Provide the (X, Y) coordinate of the cell's center where the given text is located.  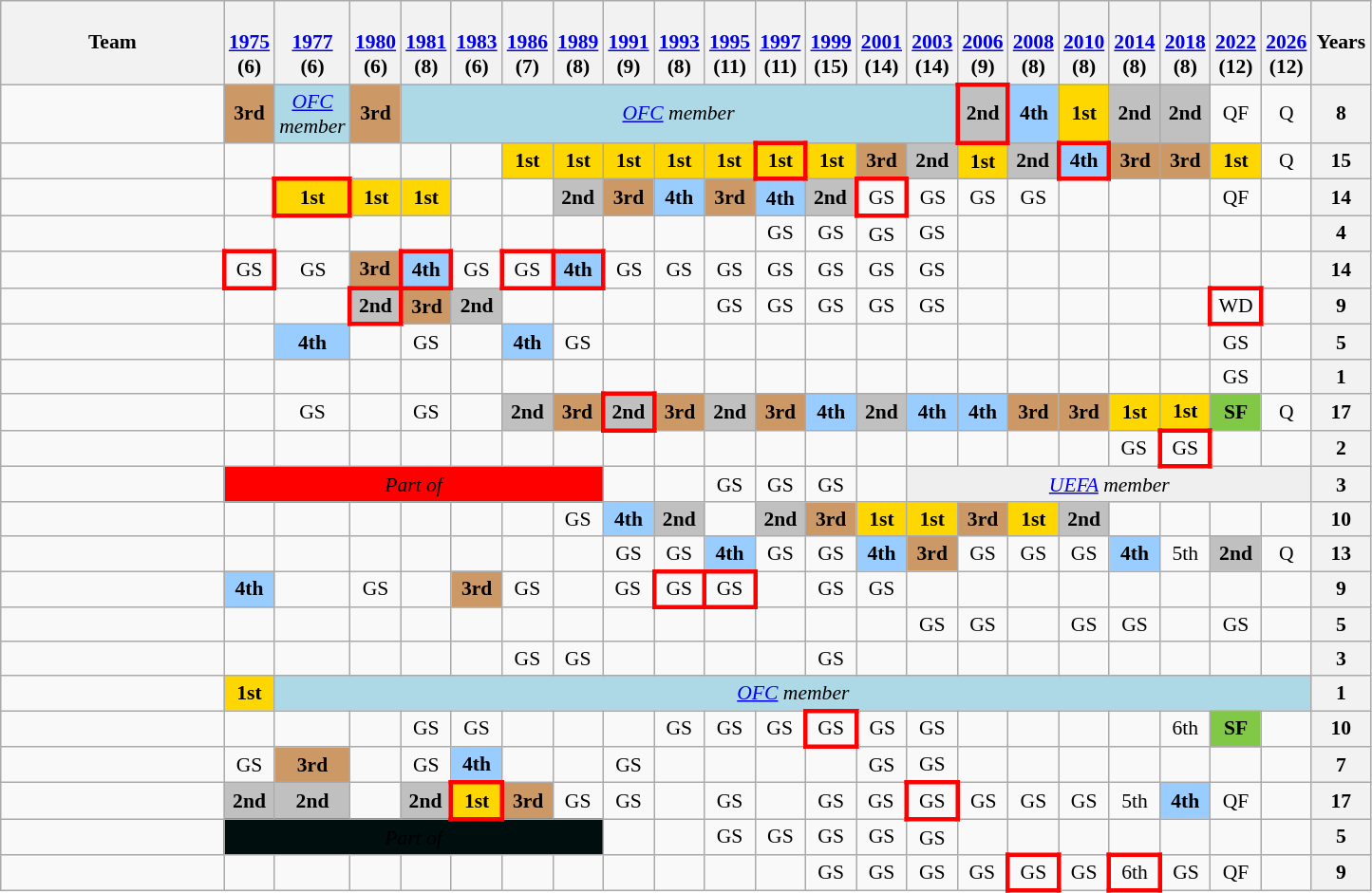
Team (112, 43)
1999(15) (832, 43)
8 (1341, 114)
1977(6) (312, 43)
4 (1341, 233)
15 (1341, 161)
UEFA member (1109, 484)
2022(12) (1236, 43)
WD (1236, 306)
1983(6) (477, 43)
1995(11) (729, 43)
2018(8) (1185, 43)
2006(9) (982, 43)
1997(11) (780, 43)
Years (1341, 43)
1980(6) (376, 43)
1986(7) (528, 43)
13 (1341, 554)
1981(8) (425, 43)
2010(8) (1084, 43)
2026(12) (1286, 43)
2003(14) (932, 43)
2 (1341, 448)
7 (1341, 765)
2001(14) (881, 43)
1991(9) (629, 43)
1993(8) (680, 43)
2008(8) (1033, 43)
2014(8) (1134, 43)
1989(8) (577, 43)
1975(6) (249, 43)
